Detect which cell encompasses the target text, then output its (x, y) center coordinate. 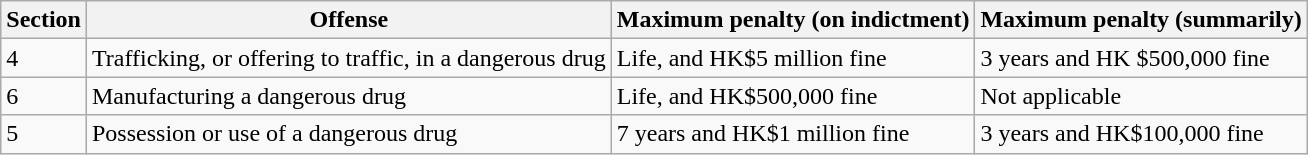
Manufacturing a dangerous drug (348, 96)
Not applicable (1141, 96)
3 years and HK $500,000 fine (1141, 58)
Possession or use of a dangerous drug (348, 134)
Maximum penalty (on indictment) (793, 20)
4 (44, 58)
5 (44, 134)
Maximum penalty (summarily) (1141, 20)
Life, and HK$5 million fine (793, 58)
Offense (348, 20)
Life, and HK$500,000 fine (793, 96)
Section (44, 20)
3 years and HK$100,000 fine (1141, 134)
6 (44, 96)
Trafficking, or offering to traffic, in a dangerous drug (348, 58)
7 years and HK$1 million fine (793, 134)
